Output the (X, Y) coordinate of the center of the cell containing the given text.  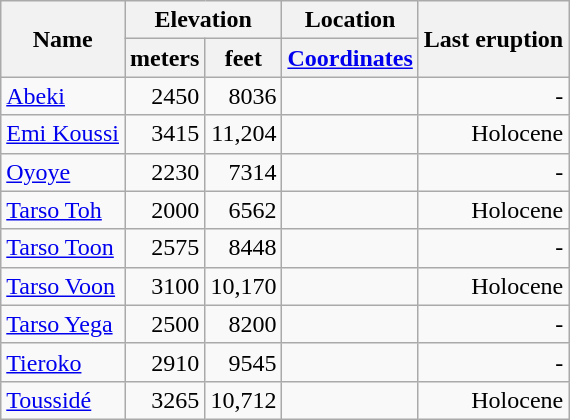
2910 (164, 362)
Abeki (63, 96)
Last eruption (493, 39)
8448 (244, 248)
Tarso Toon (63, 248)
2230 (164, 172)
meters (164, 58)
Elevation (202, 20)
feet (244, 58)
2575 (164, 248)
Coordinates (350, 58)
3265 (164, 400)
2000 (164, 210)
Tarso Toh (63, 210)
10,170 (244, 286)
Name (63, 39)
3100 (164, 286)
Tarso Voon (63, 286)
Toussidé (63, 400)
Oyoye (63, 172)
2450 (164, 96)
Location (350, 20)
3415 (164, 134)
6562 (244, 210)
Emi Koussi (63, 134)
7314 (244, 172)
2500 (164, 324)
11,204 (244, 134)
Tieroko (63, 362)
8036 (244, 96)
8200 (244, 324)
Tarso Yega (63, 324)
9545 (244, 362)
10,712 (244, 400)
